Output the [X, Y] coordinate of the center of the cell containing the given text.  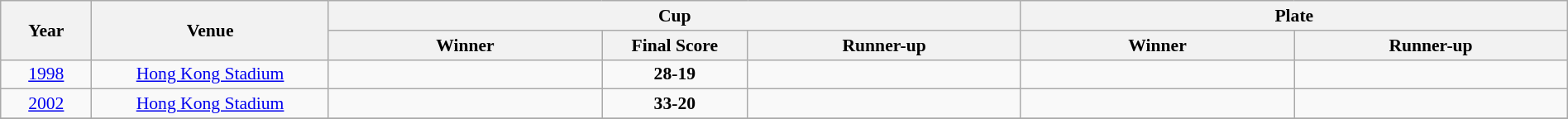
Plate [1293, 16]
2002 [46, 104]
33-20 [675, 104]
Year [46, 30]
28-19 [675, 74]
Final Score [675, 45]
Cup [675, 16]
Venue [210, 30]
1998 [46, 74]
